Identify which cell holds the provided text, then report its [x, y] central coordinate. 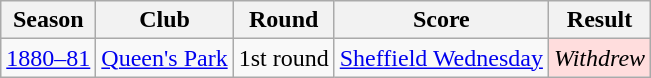
Queen's Park [164, 58]
Withdrew [599, 58]
Score [441, 20]
Sheffield Wednesday [441, 58]
1880–81 [48, 58]
Result [599, 20]
1st round [284, 58]
Club [164, 20]
Season [48, 20]
Round [284, 20]
